Provide the (x, y) coordinate of the cell's center where the given text is located.  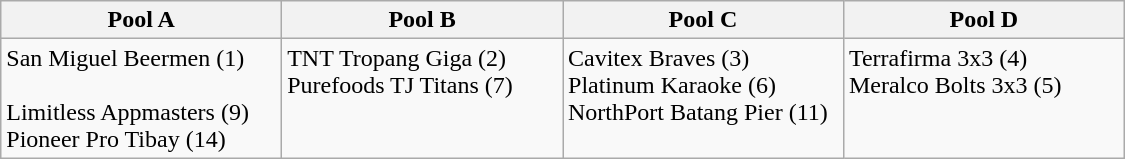
Terrafirma 3x3 (4) Meralco Bolts 3x3 (5) (984, 98)
Pool B (422, 20)
San Miguel Beermen (1) Limitless Appmasters (9) Pioneer Pro Tibay (14) (142, 98)
Cavitex Braves (3) Platinum Karaoke (6) NorthPort Batang Pier (11) (702, 98)
Pool C (702, 20)
Pool A (142, 20)
Pool D (984, 20)
TNT Tropang Giga (2) Purefoods TJ Titans (7) (422, 98)
